Return the (X, Y) coordinate for the center point of the cell that contains the specified text.  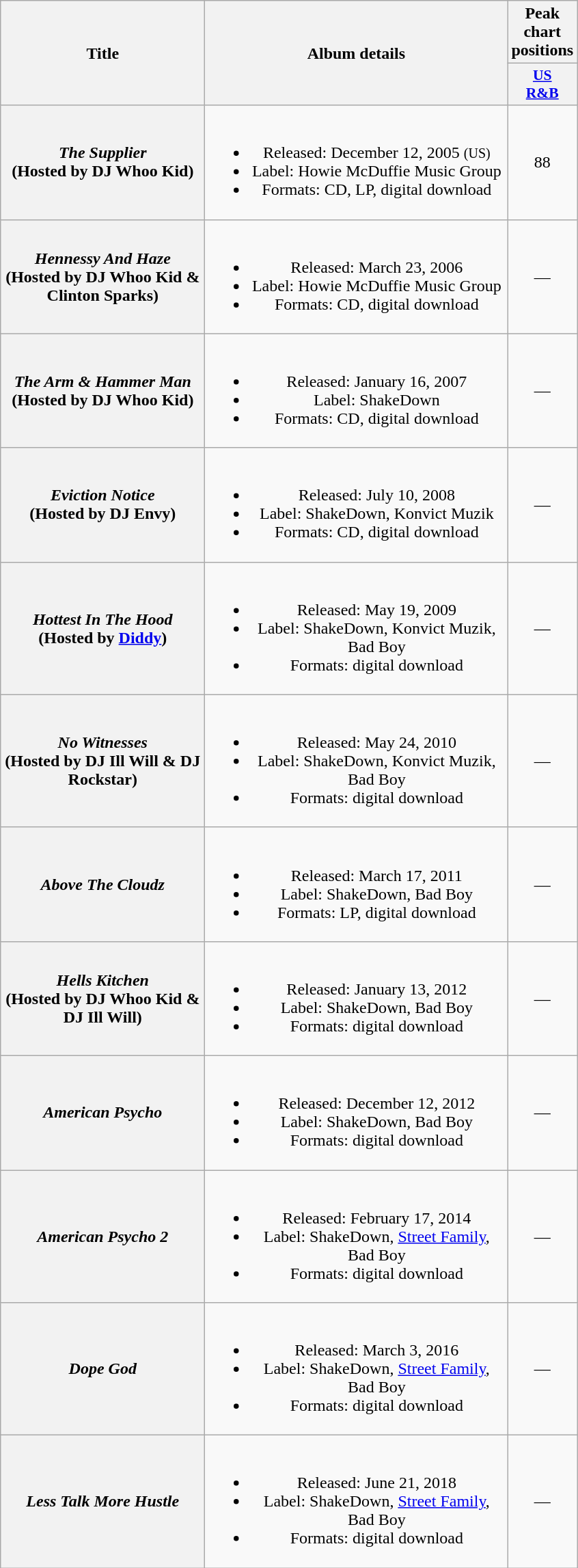
Hottest In The Hood(Hosted by Diddy) (102, 628)
Eviction Notice(Hosted by DJ Envy) (102, 504)
Above The Cloudz (102, 884)
Title (102, 53)
The Supplier(Hosted by DJ Whoo Kid) (102, 163)
No Witnesses(Hosted by DJ Ill Will & DJ Rockstar) (102, 761)
Released: December 12, 2005 (US)Label: Howie McDuffie Music GroupFormats: CD, LP, digital download (357, 163)
88 (542, 163)
Released: February 17, 2014Label: ShakeDown, Street Family, Bad BoyFormats: digital download (357, 1236)
The Arm & Hammer Man(Hosted by DJ Whoo Kid) (102, 391)
Released: January 13, 2012Label: ShakeDown, Bad BoyFormats: digital download (357, 998)
American Psycho (102, 1113)
Hennessy And Haze(Hosted by DJ Whoo Kid & Clinton Sparks) (102, 276)
Less Talk More Hustle (102, 1502)
Released: July 10, 2008Label: ShakeDown, Konvict MuzikFormats: CD, digital download (357, 504)
USR&B (542, 85)
Released: March 3, 2016Label: ShakeDown, Street Family, Bad BoyFormats: digital download (357, 1369)
Released: June 21, 2018Label: ShakeDown, Street Family, Bad BoyFormats: digital download (357, 1502)
Released: January 16, 2007Label: ShakeDownFormats: CD, digital download (357, 391)
Released: March 17, 2011Label: ShakeDown, Bad BoyFormats: LP, digital download (357, 884)
American Psycho 2 (102, 1236)
Released: May 24, 2010Label: ShakeDown, Konvict Muzik, Bad BoyFormats: digital download (357, 761)
Released: May 19, 2009Label: ShakeDown, Konvict Muzik, Bad BoyFormats: digital download (357, 628)
Album details (357, 53)
Hells Kitchen(Hosted by DJ Whoo Kid & DJ Ill Will) (102, 998)
Released: December 12, 2012Label: ShakeDown, Bad BoyFormats: digital download (357, 1113)
Dope God (102, 1369)
Peak chart positions (542, 32)
Released: March 23, 2006Label: Howie McDuffie Music GroupFormats: CD, digital download (357, 276)
